Provide the [x, y] coordinate of the cell's center where the given text is located.  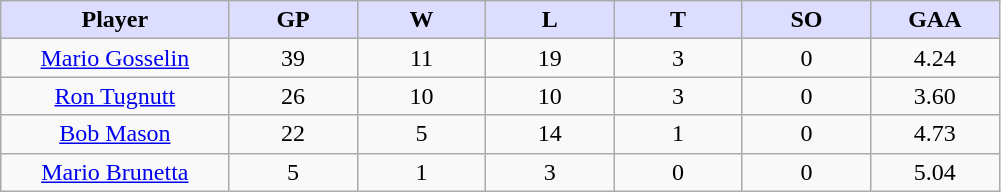
T [678, 20]
19 [550, 58]
Ron Tugnutt [115, 96]
Bob Mason [115, 134]
3.60 [935, 96]
Mario Brunetta [115, 172]
W [421, 20]
GP [293, 20]
26 [293, 96]
5.04 [935, 172]
11 [421, 58]
4.24 [935, 58]
L [550, 20]
GAA [935, 20]
22 [293, 134]
4.73 [935, 134]
Mario Gosselin [115, 58]
Player [115, 20]
SO [806, 20]
14 [550, 134]
39 [293, 58]
